Output the (X, Y) coordinate of the center of the cell containing the given text.  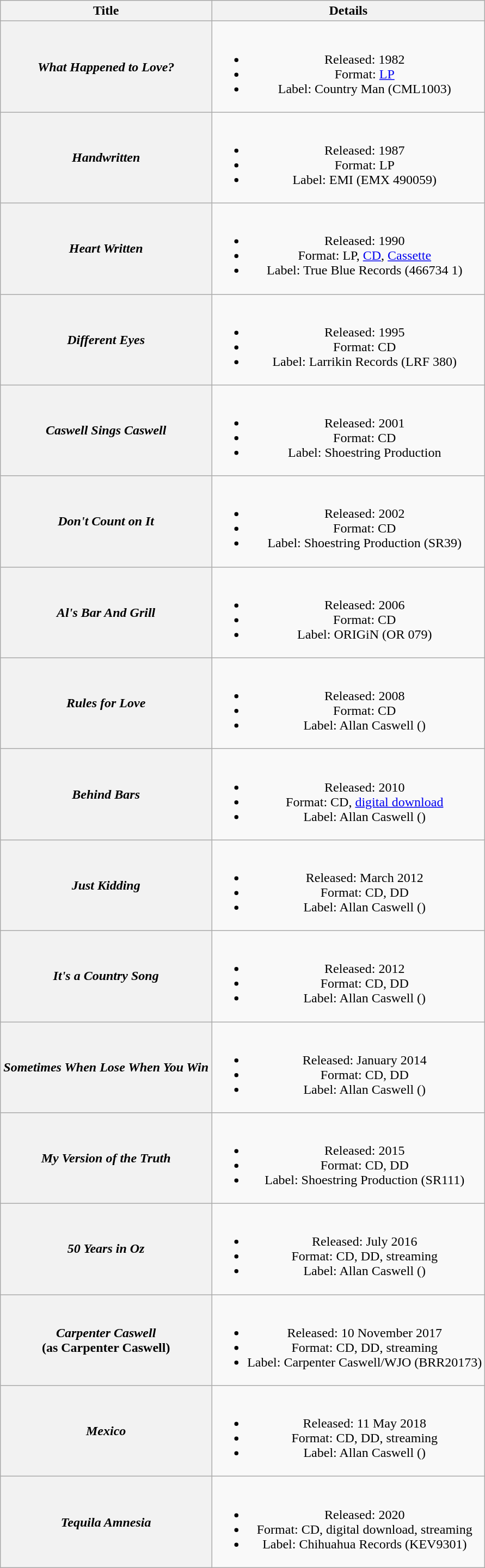
Handwritten (106, 158)
Just Kidding (106, 885)
Different Eyes (106, 340)
Don't Count on It (106, 522)
Sometimes When Lose When You Win (106, 1067)
It's a Country Song (106, 976)
50 Years in Oz (106, 1249)
Released: 1995Format: CDLabel: Larrikin Records (LRF 380) (348, 340)
Caswell Sings Caswell (106, 430)
Released: 1982Format: LPLabel: Country Man (CML1003) (348, 66)
Title (106, 11)
Details (348, 11)
Released: 11 May 2018Format: CD, DD, streamingLabel: Allan Caswell () (348, 1431)
Released: 2002Format: CDLabel: Shoestring Production (SR39) (348, 522)
Released: 2006Format: CDLabel: ORIGiN (OR 079) (348, 612)
Behind Bars (106, 794)
Al's Bar And Grill (106, 612)
Released: March 2012Format: CD, DDLabel: Allan Caswell () (348, 885)
Released: 10 November 2017Format: CD, DD, streamingLabel: Carpenter Caswell/WJO (BRR20173) (348, 1340)
Released: July 2016Format: CD, DD, streamingLabel: Allan Caswell () (348, 1249)
Released: 1987Format: LPLabel: EMI (EMX 490059) (348, 158)
Released: January 2014Format: CD, DDLabel: Allan Caswell () (348, 1067)
What Happened to Love? (106, 66)
Released: 2008Format: CDLabel: Allan Caswell () (348, 703)
Released: 2001Format: CDLabel: Shoestring Production (348, 430)
My Version of the Truth (106, 1159)
Released: 2020Format: CD, digital download, streamingLabel: Chihuahua Records (KEV9301) (348, 1522)
Tequila Amnesia (106, 1522)
Rules for Love (106, 703)
Released: 2015Format: CD, DDLabel: Shoestring Production (SR111) (348, 1159)
Released: 1990Format: LP, CD, CassetteLabel: True Blue Records (466734 1) (348, 248)
Heart Written (106, 248)
Released: 2010Format: CD, digital downloadLabel: Allan Caswell () (348, 794)
Released: 2012Format: CD, DDLabel: Allan Caswell () (348, 976)
Mexico (106, 1431)
Carpenter Caswell (as Carpenter Caswell) (106, 1340)
